Return the (X, Y) coordinate for the center point of the cell that contains the specified text.  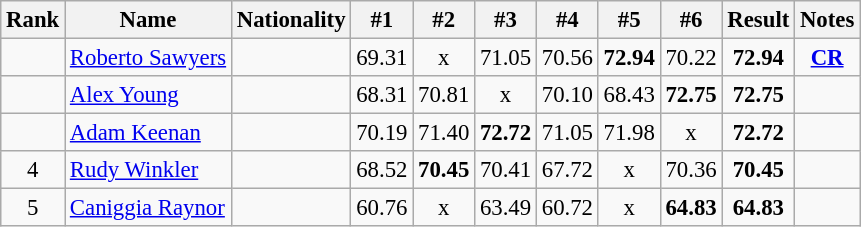
70.19 (382, 133)
Rudy Winkler (148, 170)
#5 (629, 20)
Result (758, 20)
71.98 (629, 133)
Name (148, 20)
Roberto Sawyers (148, 58)
70.22 (691, 58)
68.43 (629, 95)
#2 (444, 20)
70.36 (691, 170)
#1 (382, 20)
CR (828, 58)
67.72 (567, 170)
Adam Keenan (148, 133)
68.31 (382, 95)
4 (33, 170)
70.41 (506, 170)
Caniggia Raynor (148, 208)
63.49 (506, 208)
Notes (828, 20)
Rank (33, 20)
70.10 (567, 95)
71.40 (444, 133)
5 (33, 208)
#4 (567, 20)
60.72 (567, 208)
70.81 (444, 95)
Nationality (290, 20)
#3 (506, 20)
60.76 (382, 208)
68.52 (382, 170)
69.31 (382, 58)
70.56 (567, 58)
Alex Young (148, 95)
#6 (691, 20)
